Identify which cell holds the provided text, then report its [x, y] central coordinate. 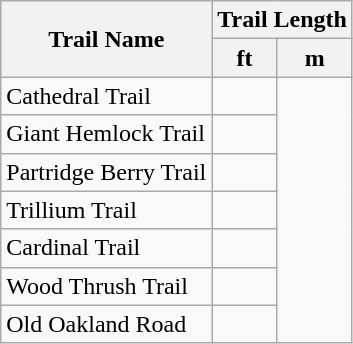
Wood Thrush Trail [106, 286]
Giant Hemlock Trail [106, 134]
Trail Name [106, 39]
Partridge Berry Trail [106, 172]
Cathedral Trail [106, 96]
ft [244, 58]
Trail Length [282, 20]
Cardinal Trail [106, 248]
Trillium Trail [106, 210]
m [314, 58]
Old Oakland Road [106, 324]
